Search for the cell housing the specified text and yield its [X, Y] center coordinate. 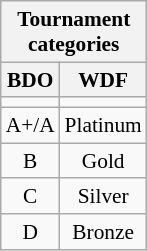
Platinum [104, 126]
C [30, 197]
D [30, 232]
Bronze [104, 232]
A+/A [30, 126]
Silver [104, 197]
B [30, 161]
BDO [30, 80]
Tournament categories [74, 32]
WDF [104, 80]
Gold [104, 161]
